Search for the cell housing the specified text and yield its (x, y) center coordinate. 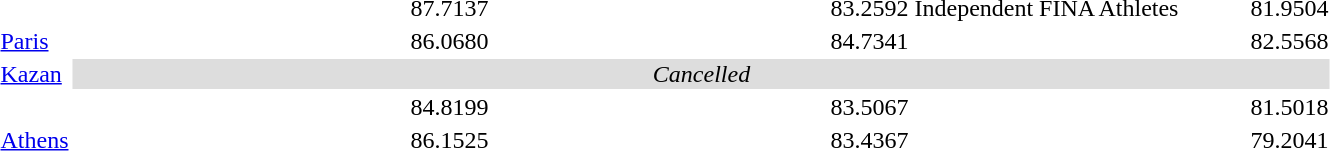
84.8199 (450, 107)
82.5568 (1290, 41)
83.5067 (870, 107)
84.7341 (870, 41)
81.5018 (1290, 107)
Cancelled (702, 74)
86.0680 (450, 41)
